Pinpoint the cell where the given text exists, returning its (x, y) midpoint coordinate. 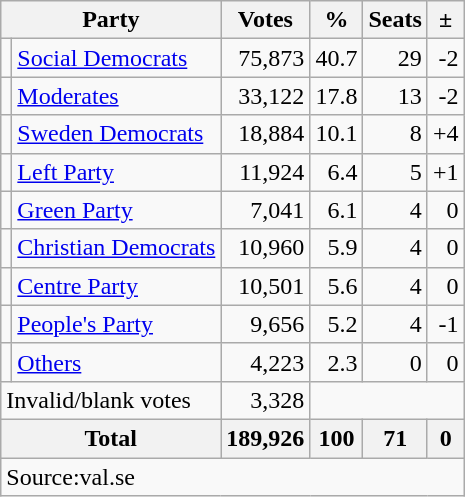
10.1 (336, 134)
+1 (446, 172)
5 (395, 172)
10,960 (266, 248)
Seats (395, 20)
8 (395, 134)
5.9 (336, 248)
Total (111, 438)
71 (395, 438)
Source:val.se (232, 477)
3,328 (266, 400)
-1 (446, 324)
% (336, 20)
Green Party (116, 210)
Christian Democrats (116, 248)
5.2 (336, 324)
100 (336, 438)
189,926 (266, 438)
40.7 (336, 58)
4,223 (266, 362)
+4 (446, 134)
29 (395, 58)
17.8 (336, 96)
11,924 (266, 172)
± (446, 20)
7,041 (266, 210)
9,656 (266, 324)
6.4 (336, 172)
Invalid/blank votes (111, 400)
Party (111, 20)
Left Party (116, 172)
Moderates (116, 96)
Sweden Democrats (116, 134)
6.1 (336, 210)
33,122 (266, 96)
5.6 (336, 286)
10,501 (266, 286)
Votes (266, 20)
2.3 (336, 362)
People's Party (116, 324)
13 (395, 96)
18,884 (266, 134)
Centre Party (116, 286)
Social Democrats (116, 58)
Others (116, 362)
75,873 (266, 58)
